Identify which cell holds the provided text, then report its [x, y] central coordinate. 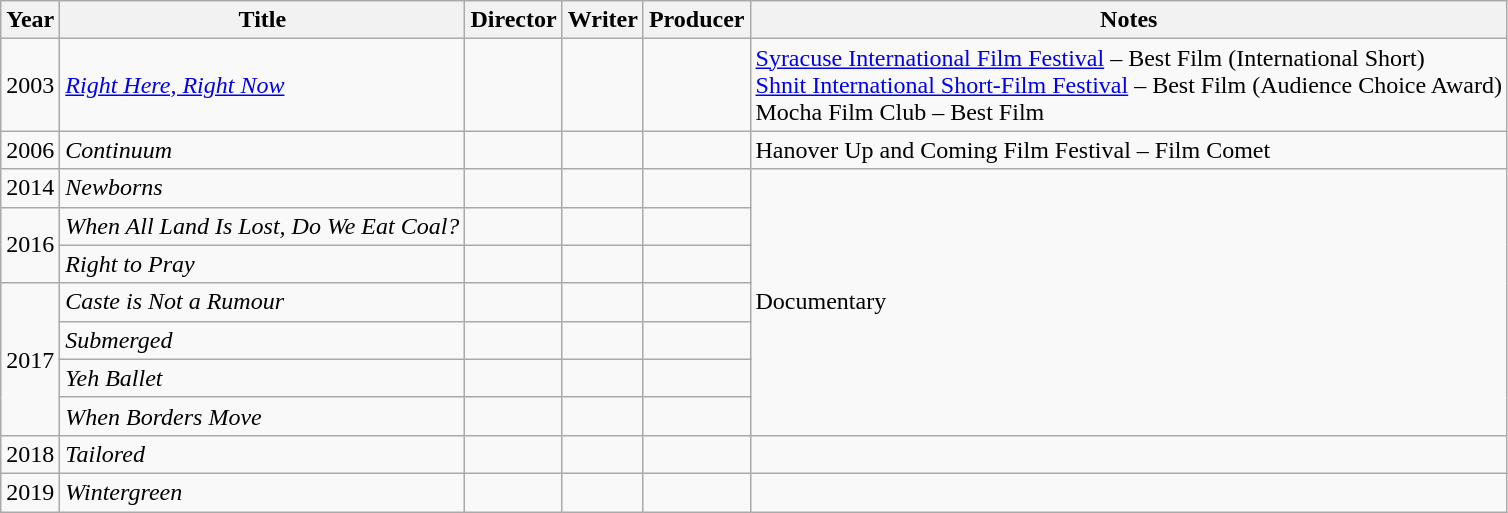
When Borders Move [262, 416]
2016 [30, 245]
2003 [30, 85]
Tailored [262, 454]
Hanover Up and Coming Film Festival – Film Comet [1128, 150]
2014 [30, 188]
Caste is Not a Rumour [262, 302]
Newborns [262, 188]
Wintergreen [262, 492]
Yeh Ballet [262, 378]
Title [262, 20]
2006 [30, 150]
Documentary [1128, 302]
2019 [30, 492]
Producer [696, 20]
Director [514, 20]
Writer [602, 20]
2018 [30, 454]
Right Here, Right Now [262, 85]
Year [30, 20]
When All Land Is Lost, Do We Eat Coal? [262, 226]
Notes [1128, 20]
Submerged [262, 340]
Right to Pray [262, 264]
Continuum [262, 150]
2017 [30, 359]
